Search for the cell housing the specified text and yield its [x, y] center coordinate. 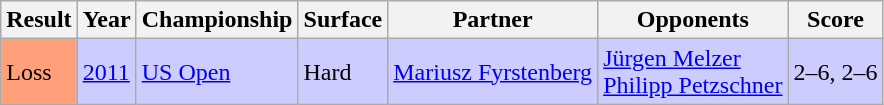
2011 [106, 72]
Score [836, 20]
Year [106, 20]
US Open [217, 72]
Hard [343, 72]
Loss [39, 72]
Mariusz Fyrstenberg [493, 72]
2–6, 2–6 [836, 72]
Partner [493, 20]
Jürgen Melzer Philipp Petzschner [693, 72]
Championship [217, 20]
Result [39, 20]
Surface [343, 20]
Opponents [693, 20]
